Detect which cell encompasses the target text, then output its (x, y) center coordinate. 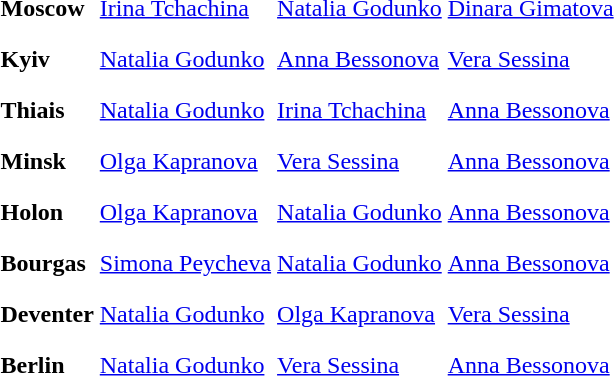
Vera Sessina (360, 161)
Simona Peycheva (185, 263)
Anna Bessonova (360, 59)
Irina Tchachina (360, 110)
